For the text-containing cell, return its midpoint in [x, y] coordinate format. 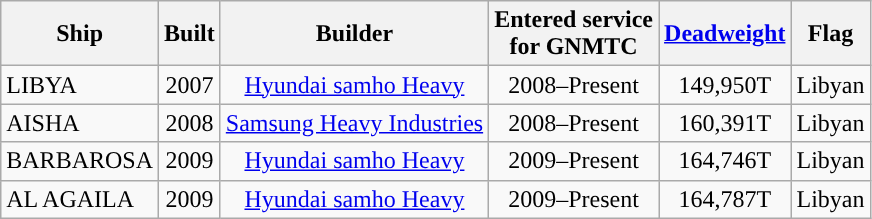
AISHA [80, 123]
149,950T [725, 85]
AL AGAILA [80, 199]
164,787T [725, 199]
2007 [190, 85]
Builder [354, 34]
Ship [80, 34]
LIBYA [80, 85]
Built [190, 34]
160,391T [725, 123]
164,746T [725, 161]
Entered service for GNMTC [574, 34]
Samsung Heavy Industries [354, 123]
Deadweight [725, 34]
BARBAROSA [80, 161]
Flag [830, 34]
2008 [190, 123]
